Find where the given text appears and provide that cell's center as (X, Y) coordinate. 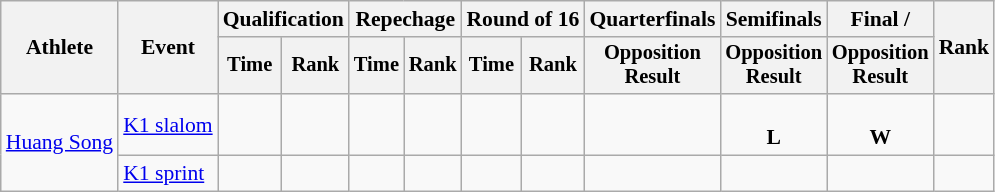
Qualification (284, 19)
K1 slalom (168, 124)
Quarterfinals (652, 19)
Huang Song (60, 142)
Athlete (60, 48)
K1 sprint (168, 174)
Final / (880, 19)
Semifinals (774, 19)
Round of 16 (522, 19)
W (880, 124)
L (774, 124)
Repechage (405, 19)
Event (168, 48)
